Pinpoint the cell where the given text exists, returning its (X, Y) midpoint coordinate. 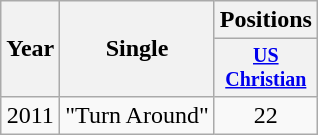
Single (137, 49)
Positions (266, 20)
"Turn Around" (137, 115)
22 (266, 115)
Year (30, 49)
2011 (30, 115)
US Christian (266, 68)
